Provide the [X, Y] coordinate of the cell's center where the given text is located.  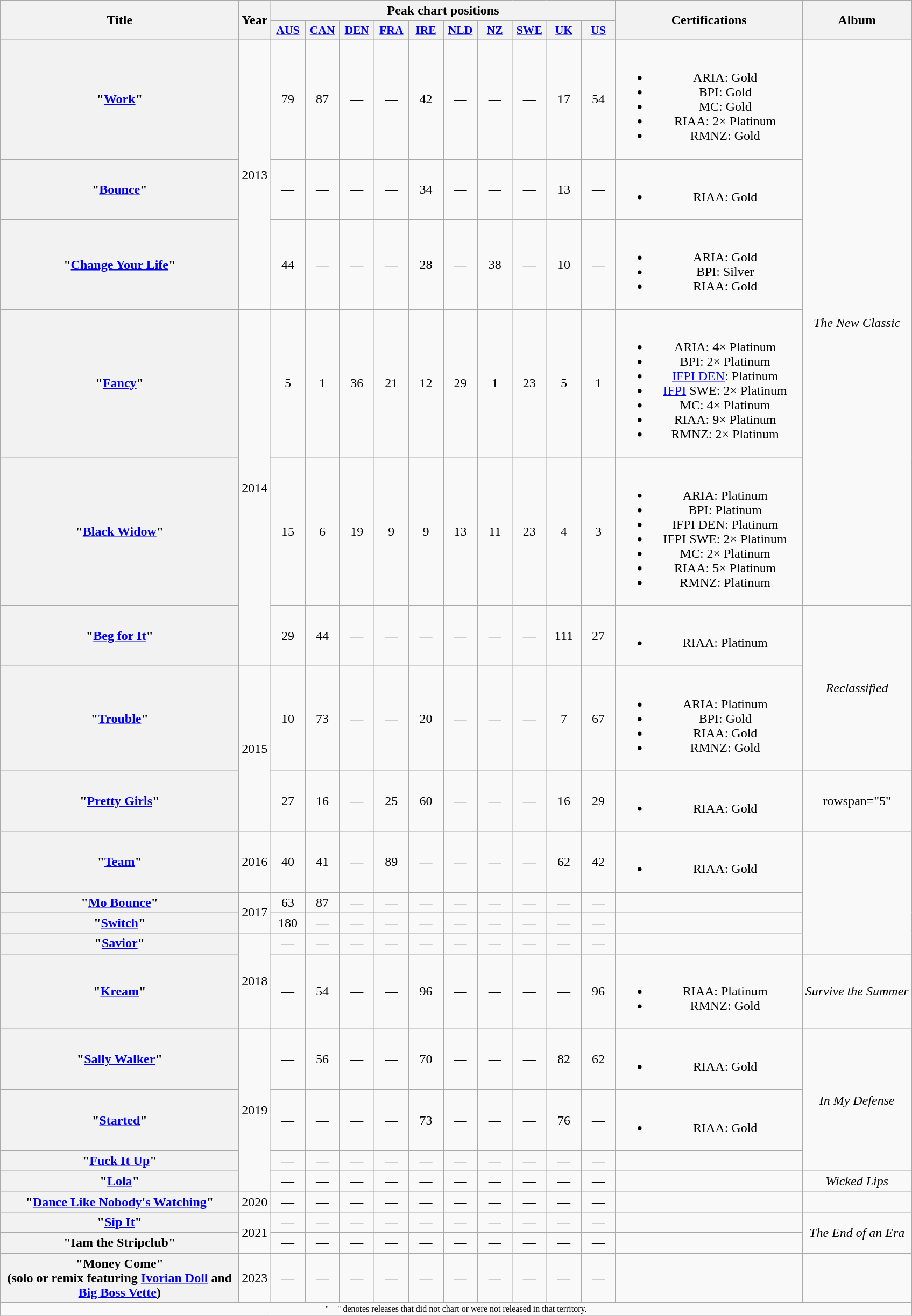
38 [495, 265]
25 [391, 801]
2013 [255, 174]
2016 [255, 862]
76 [564, 1120]
AUS [288, 31]
rowspan="5" [857, 801]
6 [322, 531]
"—" denotes releases that did not chart or were not released in that territory. [456, 1309]
2014 [255, 488]
60 [426, 801]
"Bounce" [119, 189]
2020 [255, 1202]
180 [288, 923]
SWE [529, 31]
"Fancy" [119, 384]
DEN [357, 31]
63 [288, 902]
41 [322, 862]
Survive the Summer [857, 991]
"Lola" [119, 1181]
US [598, 31]
The End of an Era [857, 1233]
UK [564, 31]
2021 [255, 1233]
70 [426, 1059]
34 [426, 189]
2017 [255, 913]
Certifications [709, 20]
The New Classic [857, 323]
NLD [461, 31]
NZ [495, 31]
IRE [426, 31]
"Team" [119, 862]
111 [564, 636]
17 [564, 99]
"Change Your Life" [119, 265]
89 [391, 862]
Year [255, 20]
4 [564, 531]
7 [564, 719]
"Black Widow" [119, 531]
"Dance Like Nobody's Watching" [119, 1202]
Wicked Lips [857, 1181]
CAN [322, 31]
Album [857, 20]
"Fuck It Up" [119, 1161]
ARIA: GoldBPI: SilverRIAA: Gold [709, 265]
ARIA: 4× PlatinumBPI: 2× PlatinumIFPI DEN: PlatinumIFPI SWE: 2× PlatinumMC: 4× PlatinumRIAA: 9× PlatinumRMNZ: 2× Platinum [709, 384]
15 [288, 531]
"Beg for It" [119, 636]
19 [357, 531]
"Trouble" [119, 719]
56 [322, 1059]
"Work" [119, 99]
40 [288, 862]
2019 [255, 1110]
2015 [255, 749]
"Pretty Girls" [119, 801]
ARIA: PlatinumBPI: GoldRIAA: GoldRMNZ: Gold [709, 719]
2018 [255, 981]
"Kream" [119, 991]
11 [495, 531]
"Sip It" [119, 1222]
12 [426, 384]
In My Defense [857, 1100]
Peak chart positions [443, 11]
Title [119, 20]
FRA [391, 31]
21 [391, 384]
3 [598, 531]
ARIA: GoldBPI: GoldMC: GoldRIAA: 2× PlatinumRMNZ: Gold [709, 99]
"Money Come"(solo or remix featuring Ivorian Doll and Big Boss Vette) [119, 1278]
82 [564, 1059]
28 [426, 265]
Reclassified [857, 688]
67 [598, 719]
RIAA: Platinum [709, 636]
"Savior" [119, 943]
"Iam the Stripclub" [119, 1243]
ARIA: PlatinumBPI: PlatinumIFPI DEN: PlatinumIFPI SWE: 2× PlatinumMC: 2× PlatinumRIAA: 5× PlatinumRMNZ: Platinum [709, 531]
36 [357, 384]
"Started" [119, 1120]
20 [426, 719]
RIAA: PlatinumRMNZ: Gold [709, 991]
"Sally Walker" [119, 1059]
"Mo Bounce" [119, 902]
"Switch" [119, 923]
79 [288, 99]
2023 [255, 1278]
